Scan for the cell matching the given text and deliver its (x, y) coordinate at center. 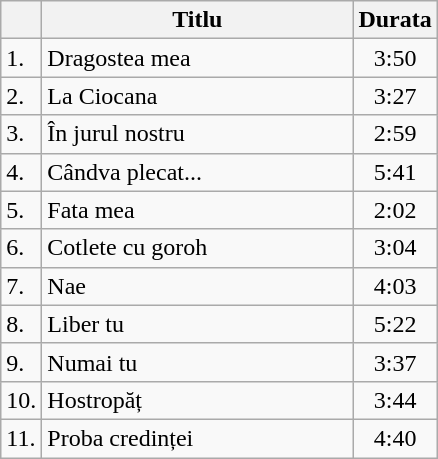
4. (22, 172)
Titlu (198, 20)
Numai tu (198, 362)
Proba credinței (198, 438)
6. (22, 248)
2:59 (395, 134)
3:44 (395, 400)
4:03 (395, 286)
Fata mea (198, 210)
Hostropăț (198, 400)
La Ciocana (198, 96)
3:04 (395, 248)
3:37 (395, 362)
1. (22, 58)
Durata (395, 20)
10. (22, 400)
Liber tu (198, 324)
3:50 (395, 58)
5. (22, 210)
Cotlete cu goroh (198, 248)
Dragostea mea (198, 58)
5:22 (395, 324)
8. (22, 324)
3. (22, 134)
Nae (198, 286)
2:02 (395, 210)
4:40 (395, 438)
9. (22, 362)
7. (22, 286)
3:27 (395, 96)
Cândva plecat... (198, 172)
În jurul nostru (198, 134)
5:41 (395, 172)
2. (22, 96)
11. (22, 438)
